Locate the cell with the specified text and output its [X, Y] center coordinate. 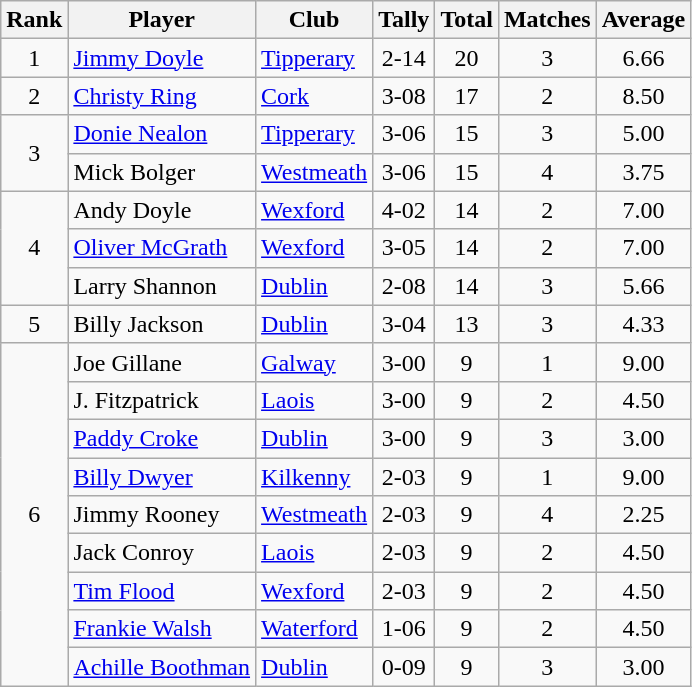
0-09 [404, 667]
5 [34, 324]
4.33 [644, 324]
Tally [404, 20]
6 [34, 514]
3-05 [404, 248]
Kilkenny [314, 477]
Andy Doyle [162, 210]
Rank [34, 20]
8.50 [644, 96]
1-06 [404, 629]
Achille Boothman [162, 667]
Joe Gillane [162, 362]
Frankie Walsh [162, 629]
Oliver McGrath [162, 248]
Cork [314, 96]
3-04 [404, 324]
17 [467, 96]
Tim Flood [162, 591]
Player [162, 20]
5.66 [644, 286]
Club [314, 20]
3.75 [644, 172]
Jimmy Doyle [162, 58]
2.25 [644, 515]
Jack Conroy [162, 553]
Paddy Croke [162, 438]
5.00 [644, 134]
2-14 [404, 58]
3-08 [404, 96]
Donie Nealon [162, 134]
J. Fitzpatrick [162, 400]
Total [467, 20]
Average [644, 20]
Christy Ring [162, 96]
4-02 [404, 210]
Jimmy Rooney [162, 515]
Matches [547, 20]
6.66 [644, 58]
Mick Bolger [162, 172]
13 [467, 324]
Larry Shannon [162, 286]
2-08 [404, 286]
Billy Dwyer [162, 477]
20 [467, 58]
Galway [314, 362]
Billy Jackson [162, 324]
Waterford [314, 629]
